Scan for the cell matching the given text and deliver its [X, Y] coordinate at center. 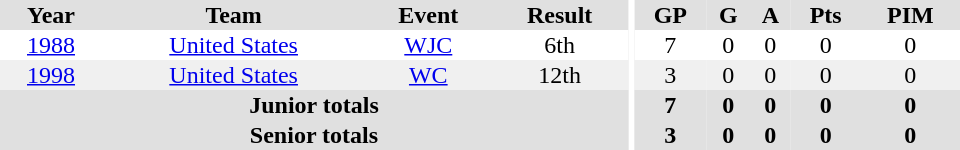
1988 [51, 45]
6th [560, 45]
A [770, 15]
WJC [428, 45]
Senior totals [314, 135]
Junior totals [314, 105]
G [728, 15]
Pts [826, 15]
WC [428, 75]
12th [560, 75]
1998 [51, 75]
Event [428, 15]
Result [560, 15]
GP [670, 15]
PIM [910, 15]
Year [51, 15]
Team [234, 15]
